Extract the (X, Y) coordinate from the center of the cell holding the provided text.  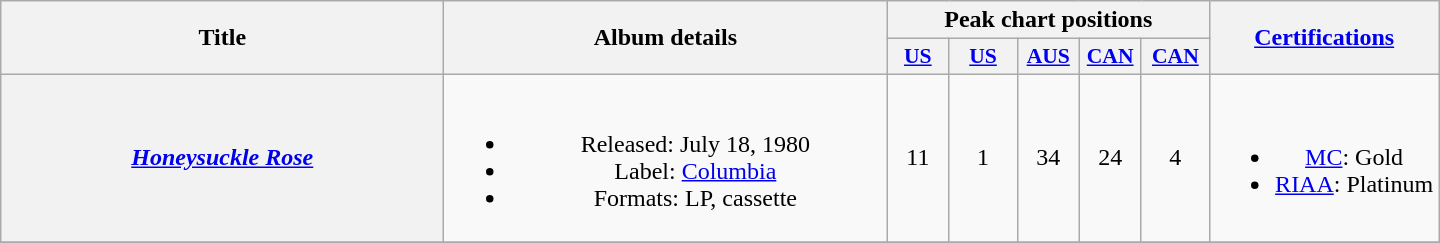
Title (222, 38)
34 (1048, 158)
Peak chart positions (1048, 20)
1 (983, 158)
11 (918, 158)
MC: GoldRIAA: Platinum (1324, 158)
Certifications (1324, 38)
4 (1175, 158)
Honeysuckle Rose (222, 158)
Album details (666, 38)
24 (1110, 158)
Released: July 18, 1980Label: ColumbiaFormats: LP, cassette (666, 158)
AUS (1048, 57)
